Detect which cell encompasses the target text, then output its (X, Y) center coordinate. 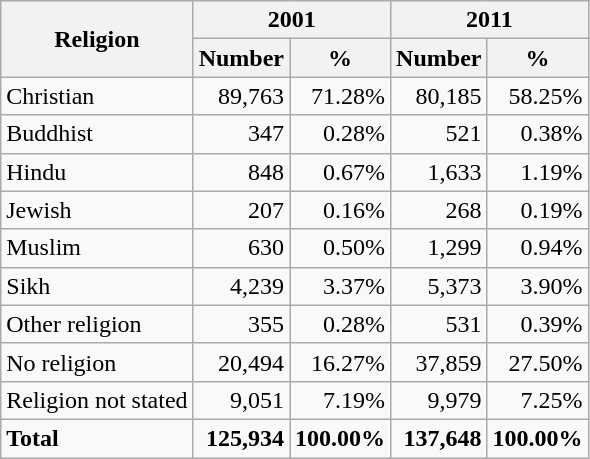
Religion not stated (97, 400)
0.38% (538, 134)
521 (439, 134)
37,859 (439, 362)
27.50% (538, 362)
0.16% (340, 210)
Other religion (97, 324)
0.39% (538, 324)
9,051 (241, 400)
2001 (292, 20)
268 (439, 210)
20,494 (241, 362)
16.27% (340, 362)
0.50% (340, 248)
9,979 (439, 400)
3.90% (538, 286)
Sikh (97, 286)
No religion (97, 362)
137,648 (439, 438)
2011 (490, 20)
630 (241, 248)
125,934 (241, 438)
Total (97, 438)
89,763 (241, 96)
Religion (97, 39)
Hindu (97, 172)
0.67% (340, 172)
0.19% (538, 210)
Jewish (97, 210)
7.19% (340, 400)
1,633 (439, 172)
4,239 (241, 286)
7.25% (538, 400)
71.28% (340, 96)
848 (241, 172)
531 (439, 324)
1,299 (439, 248)
0.94% (538, 248)
347 (241, 134)
58.25% (538, 96)
Muslim (97, 248)
80,185 (439, 96)
1.19% (538, 172)
5,373 (439, 286)
Buddhist (97, 134)
355 (241, 324)
Christian (97, 96)
207 (241, 210)
3.37% (340, 286)
